Determine the (X, Y) coordinate at the center of the cell enclosing the given text.  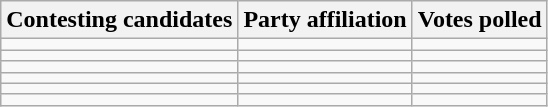
Contesting candidates (120, 20)
Party affiliation (325, 20)
Votes polled (480, 20)
